Determine the (x, y) coordinate at the center of the cell enclosing the given text.  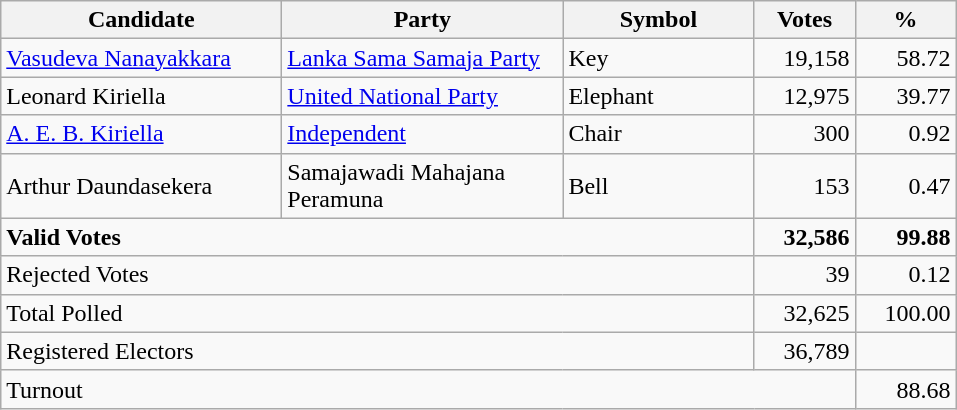
19,158 (804, 58)
58.72 (906, 58)
39.77 (906, 96)
36,789 (804, 351)
A. E. B. Kiriella (142, 134)
Rejected Votes (378, 275)
Elephant (658, 96)
Valid Votes (378, 237)
Bell (658, 186)
Registered Electors (378, 351)
Arthur Daundasekera (142, 186)
Votes (804, 20)
88.68 (906, 389)
32,625 (804, 313)
153 (804, 186)
Symbol (658, 20)
12,975 (804, 96)
United National Party (422, 96)
39 (804, 275)
Total Polled (378, 313)
99.88 (906, 237)
Samajawadi Mahajana Peramuna (422, 186)
32,586 (804, 237)
Vasudeva Nanayakkara (142, 58)
Candidate (142, 20)
0.92 (906, 134)
Key (658, 58)
Leonard Kiriella (142, 96)
Independent (422, 134)
Chair (658, 134)
100.00 (906, 313)
Lanka Sama Samaja Party (422, 58)
% (906, 20)
Turnout (428, 389)
300 (804, 134)
0.47 (906, 186)
0.12 (906, 275)
Party (422, 20)
